Identify which cell holds the provided text, then report its (x, y) central coordinate. 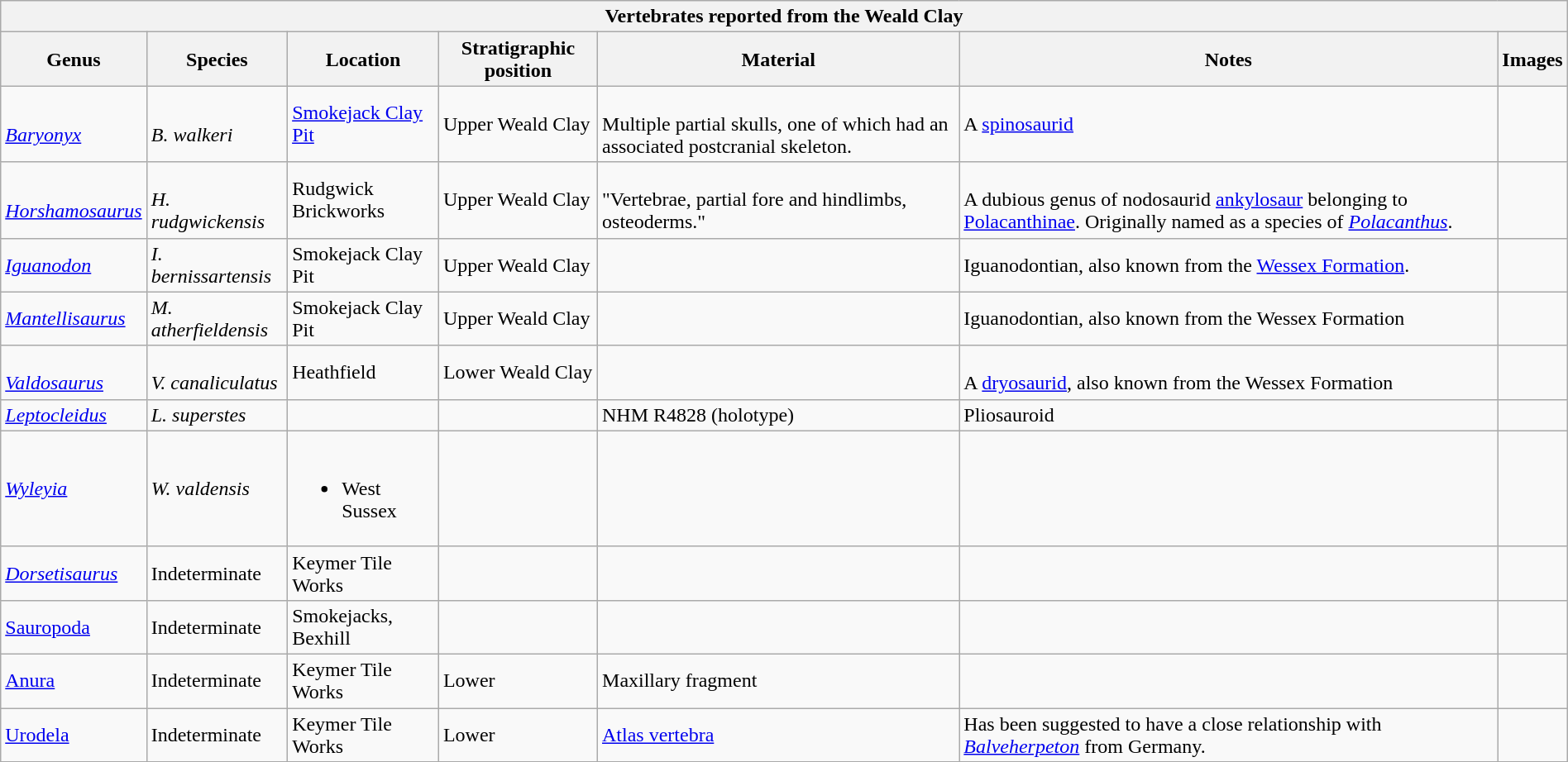
Notes (1229, 60)
Multiple partial skulls, one of which had an associated postcranial skeleton. (779, 124)
Material (779, 60)
Smokejacks, Bexhill (364, 626)
"Vertebrae, partial fore and hindlimbs, osteoderms." (779, 200)
Location (364, 60)
Images (1532, 60)
B. walkeri (217, 124)
Rudgwick Brickworks (364, 200)
Lower Weald Clay (518, 372)
W. valdensis (217, 488)
M. atherfieldensis (217, 319)
NHM R4828 (holotype) (779, 415)
Sauropoda (74, 626)
Leptocleidus (74, 415)
Species (217, 60)
Urodela (74, 734)
Genus (74, 60)
Vertebrates reported from the Weald Clay (784, 17)
Iguanodontian, also known from the Wessex Formation. (1229, 264)
Iguanodontian, also known from the Wessex Formation (1229, 319)
H. rudgwickensis (217, 200)
Pliosauroid (1229, 415)
Wyleyia (74, 488)
Dorsetisaurus (74, 574)
A dryosaurid, also known from the Wessex Formation (1229, 372)
Atlas vertebra (779, 734)
Mantellisaurus (74, 319)
I. bernissartensis (217, 264)
Stratigraphic position (518, 60)
Anura (74, 681)
Has been suggested to have a close relationship with Balveherpeton from Germany. (1229, 734)
L. superstes (217, 415)
Baryonyx (74, 124)
West Sussex (364, 488)
Valdosaurus (74, 372)
Iguanodon (74, 264)
Horshamosaurus (74, 200)
Heathfield (364, 372)
V. canaliculatus (217, 372)
Maxillary fragment (779, 681)
A spinosaurid (1229, 124)
A dubious genus of nodosaurid ankylosaur belonging to Polacanthinae. Originally named as a species of Polacanthus. (1229, 200)
